Output the [X, Y] coordinate of the center of the cell containing the given text.  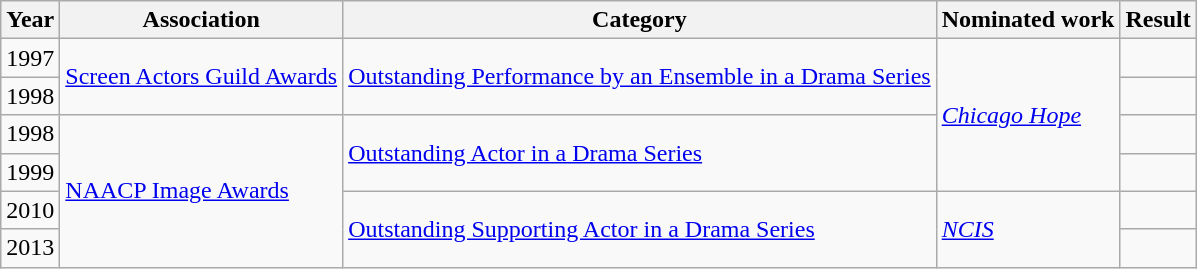
Screen Actors Guild Awards [202, 77]
Association [202, 20]
Outstanding Performance by an Ensemble in a Drama Series [640, 77]
Outstanding Supporting Actor in a Drama Series [640, 229]
1999 [30, 172]
Year [30, 20]
Outstanding Actor in a Drama Series [640, 153]
Result [1158, 20]
Category [640, 20]
Nominated work [1028, 20]
2013 [30, 248]
Chicago Hope [1028, 115]
NAACP Image Awards [202, 191]
NCIS [1028, 229]
2010 [30, 210]
1997 [30, 58]
